Identify which cell holds the provided text, then report its (x, y) central coordinate. 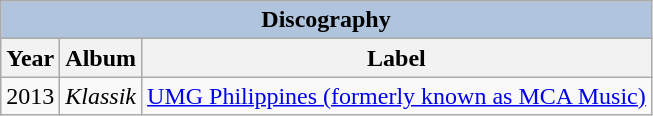
Klassik (101, 96)
2013 (30, 96)
Album (101, 58)
UMG Philippines (formerly known as MCA Music) (397, 96)
Discography (326, 20)
Year (30, 58)
Label (397, 58)
